From the cell containing the given text, extract its center point as (x, y) coordinate. 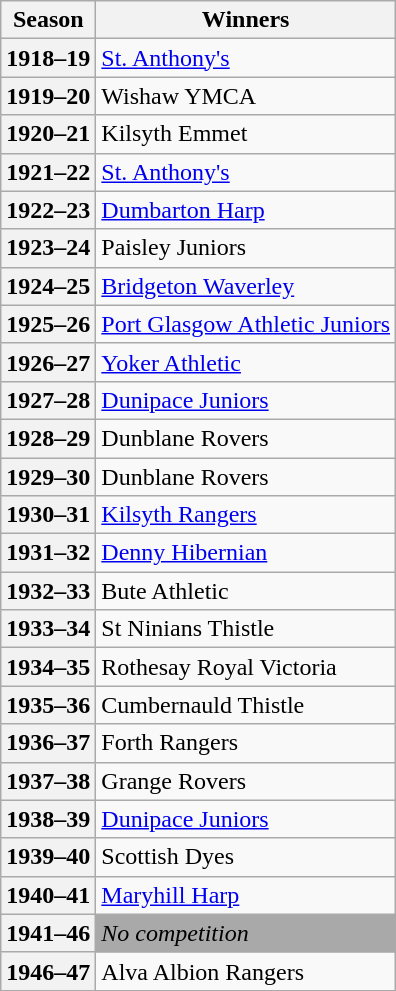
Wishaw YMCA (246, 96)
Rothesay Royal Victoria (246, 667)
Dumbarton Harp (246, 210)
1941–46 (48, 933)
Maryhill Harp (246, 895)
Cumbernauld Thistle (246, 705)
1927–28 (48, 400)
Alva Albion Rangers (246, 971)
Kilsyth Emmet (246, 134)
1923–24 (48, 248)
Winners (246, 20)
1919–20 (48, 96)
1918–19 (48, 58)
1920–21 (48, 134)
1925–26 (48, 324)
1924–25 (48, 286)
Bute Athletic (246, 591)
Port Glasgow Athletic Juniors (246, 324)
1940–41 (48, 895)
Grange Rovers (246, 781)
1939–40 (48, 857)
St Ninians Thistle (246, 629)
1946–47 (48, 971)
1926–27 (48, 362)
1935–36 (48, 705)
Kilsyth Rangers (246, 515)
1928–29 (48, 438)
Bridgeton Waverley (246, 286)
Scottish Dyes (246, 857)
1932–33 (48, 591)
1929–30 (48, 477)
1930–31 (48, 515)
Season (48, 20)
1934–35 (48, 667)
1937–38 (48, 781)
1936–37 (48, 743)
1922–23 (48, 210)
Forth Rangers (246, 743)
1938–39 (48, 819)
Paisley Juniors (246, 248)
Denny Hibernian (246, 553)
1933–34 (48, 629)
1931–32 (48, 553)
1921–22 (48, 172)
Yoker Athletic (246, 362)
No competition (246, 933)
